Pinpoint the cell where the given text exists, returning its (x, y) midpoint coordinate. 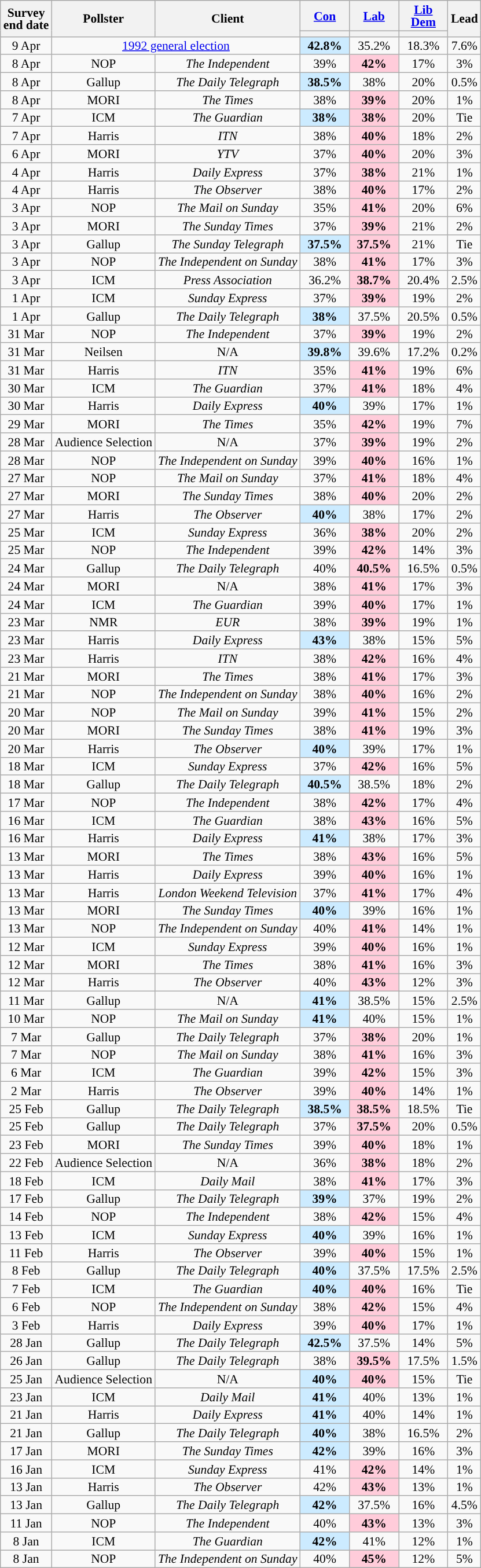
13 Feb (27, 1235)
39.5% (374, 1361)
29 Mar (27, 424)
4.5% (464, 1505)
Con (325, 16)
39.6% (374, 352)
Lead (464, 19)
36.2% (325, 280)
20.4% (424, 280)
17 Jan (27, 1451)
London Weekend Television (228, 893)
18.3% (424, 45)
7 Feb (27, 1288)
3 Feb (27, 1324)
17 Mar (27, 802)
42.5% (325, 1343)
18 Feb (27, 1181)
2 Mar (27, 1090)
38.7% (374, 280)
10 Mar (27, 1019)
11 Jan (27, 1523)
39.8% (325, 352)
Press Association (228, 280)
20.5% (424, 316)
23 Feb (27, 1145)
1992 general election (176, 45)
11 Mar (27, 1000)
16 Jan (27, 1469)
EUR (228, 622)
1.5% (464, 1361)
22 Feb (27, 1162)
9 Apr (27, 45)
18.5% (424, 1109)
17 Feb (27, 1198)
6 Mar (27, 1073)
Lab (374, 16)
Pollster (103, 19)
NMR (103, 622)
Client (228, 19)
Neilsen (103, 352)
45% (374, 1559)
6 Apr (27, 154)
23 Jan (27, 1397)
Lib Dem (424, 16)
The Sunday Telegraph (228, 244)
8 Feb (27, 1271)
42.8% (325, 45)
14 Feb (27, 1217)
0.2% (464, 352)
26 Jan (27, 1361)
35.2% (374, 45)
6 Feb (27, 1307)
11 Feb (27, 1253)
7% (464, 424)
17.2% (424, 352)
28 Jan (27, 1343)
25 Jan (27, 1379)
Surveyend date (27, 19)
7.6% (464, 45)
YTV (228, 154)
